Return the (X, Y) coordinate for the center point of the cell that contains the specified text.  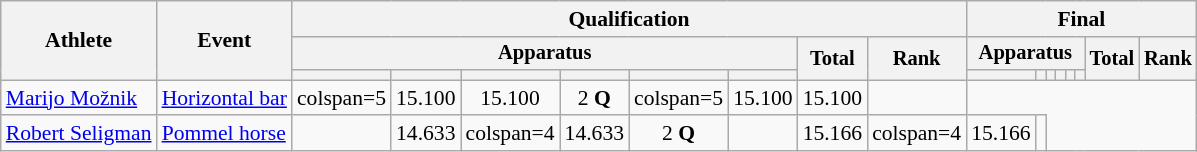
Horizontal bar (224, 98)
Event (224, 40)
Athlete (79, 40)
Robert Seligman (79, 134)
Final (1082, 19)
Marijo Možnik (79, 98)
Qualification (629, 19)
Pommel horse (224, 134)
